Determine the (x, y) coordinate at the center of the cell enclosing the given text.  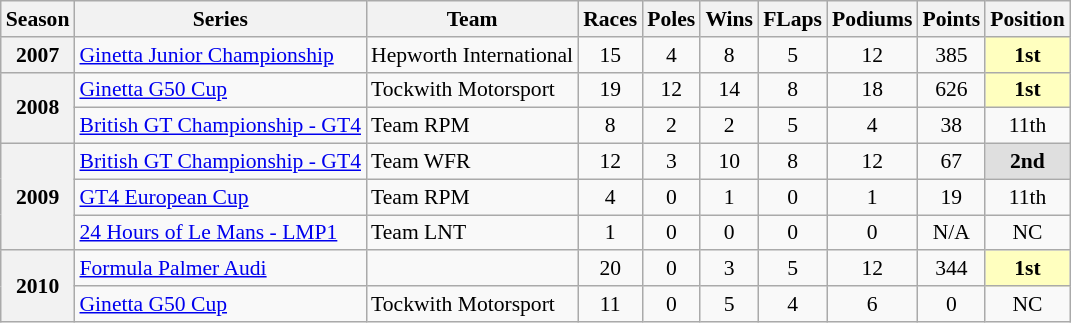
Races (610, 19)
Team LNT (472, 233)
2008 (38, 108)
Series (220, 19)
Ginetta Junior Championship (220, 55)
GT4 European Cup (220, 197)
2nd (1027, 162)
385 (952, 55)
344 (952, 269)
Podiums (872, 19)
2007 (38, 55)
6 (872, 304)
Hepworth International (472, 55)
24 Hours of Le Mans - LMP1 (220, 233)
Formula Palmer Audi (220, 269)
Position (1027, 19)
FLaps (792, 19)
2010 (38, 286)
67 (952, 162)
11 (610, 304)
Team WFR (472, 162)
N/A (952, 233)
14 (729, 90)
18 (872, 90)
Points (952, 19)
Season (38, 19)
Poles (671, 19)
Team (472, 19)
2009 (38, 198)
15 (610, 55)
20 (610, 269)
38 (952, 126)
Wins (729, 19)
626 (952, 90)
10 (729, 162)
